Pinpoint the cell where the given text exists, returning its [x, y] midpoint coordinate. 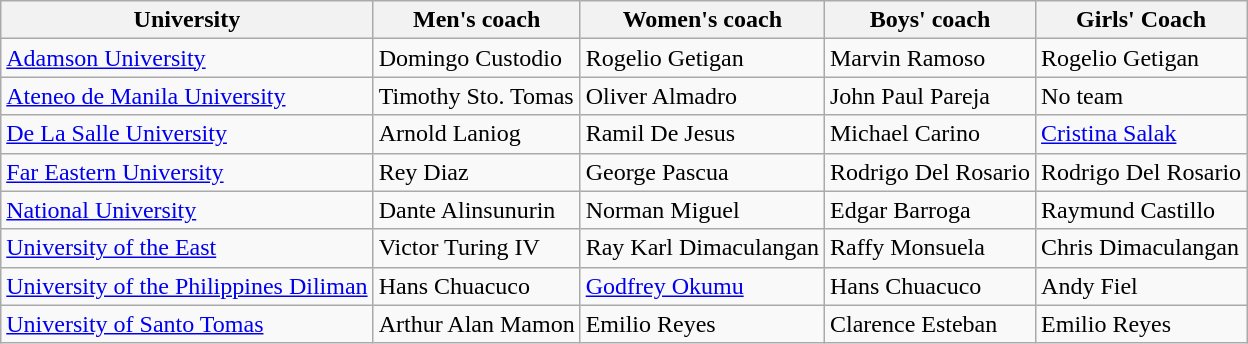
No team [1142, 96]
Timothy Sto. Tomas [476, 96]
Michael Carino [930, 134]
University of Santo Tomas [187, 324]
Norman Miguel [702, 210]
Oliver Almadro [702, 96]
John Paul Pareja [930, 96]
George Pascua [702, 172]
Godfrey Okumu [702, 286]
Arthur Alan Mamon [476, 324]
University [187, 20]
Far Eastern University [187, 172]
University of the East [187, 248]
Ray Karl Dimaculangan [702, 248]
Ateneo de Manila University [187, 96]
Chris Dimaculangan [1142, 248]
Girls' Coach [1142, 20]
Andy Fiel [1142, 286]
Adamson University [187, 58]
University of the Philippines Diliman [187, 286]
Dante Alinsunurin [476, 210]
Clarence Esteban [930, 324]
De La Salle University [187, 134]
Arnold Laniog [476, 134]
Victor Turing IV [476, 248]
National University [187, 210]
Men's coach [476, 20]
Women's coach [702, 20]
Boys' coach [930, 20]
Edgar Barroga [930, 210]
Raffy Monsuela [930, 248]
Raymund Castillo [1142, 210]
Cristina Salak [1142, 134]
Domingo Custodio [476, 58]
Rey Diaz [476, 172]
Ramil De Jesus [702, 134]
Marvin Ramoso [930, 58]
